Locate the cell with the specified text and output its (X, Y) center coordinate. 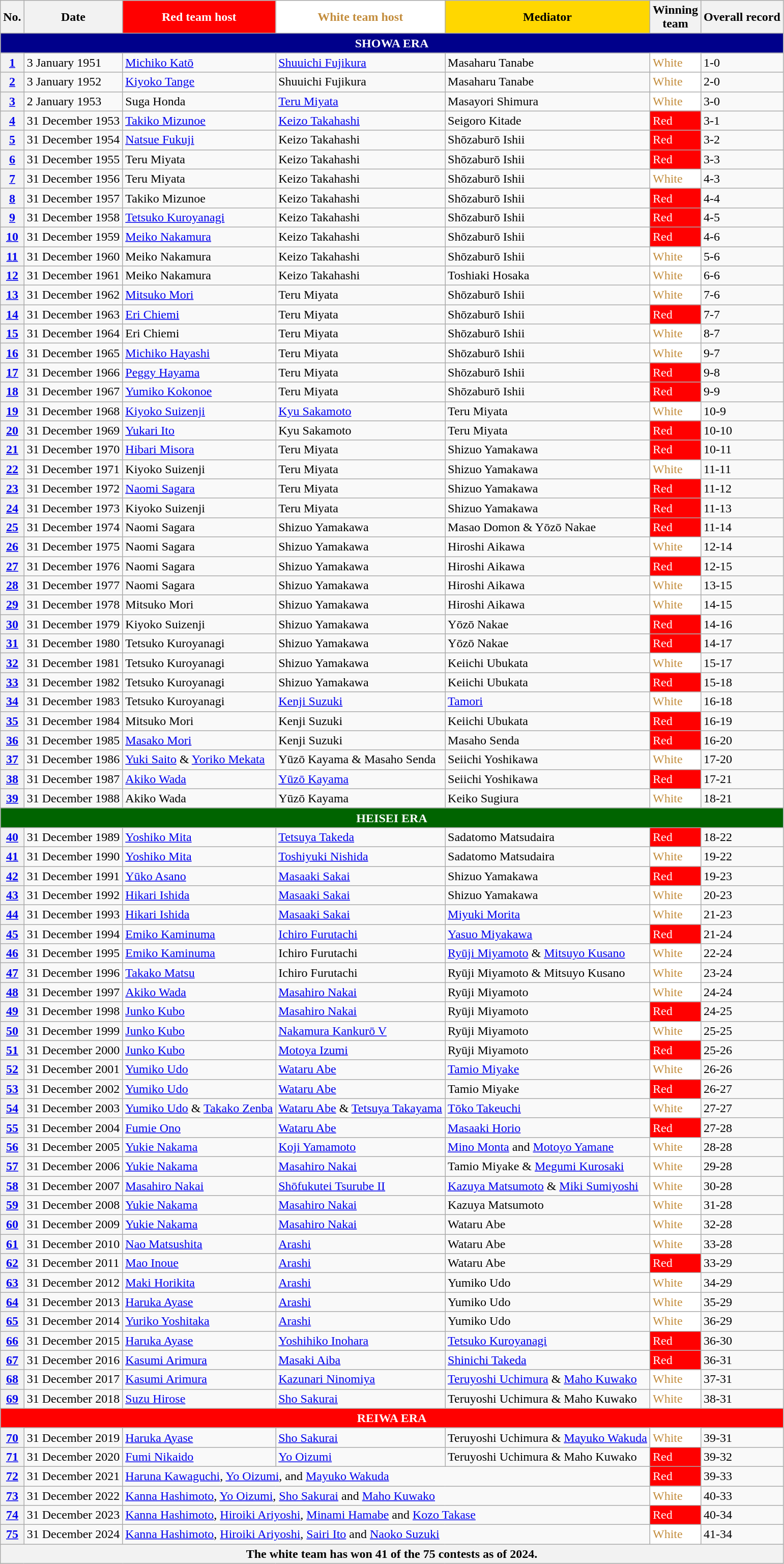
39-31 (742, 1437)
49 (12, 1011)
19-23 (742, 876)
74 (12, 1515)
Masako Mori (199, 740)
19 (12, 411)
50 (12, 1031)
12 (12, 276)
31 December 2020 (73, 1457)
31 December 1970 (73, 450)
39-33 (742, 1476)
Nao Matsushita (199, 1244)
31 December 2017 (73, 1379)
31 December 2013 (73, 1302)
41 (12, 856)
Hibari Misora (199, 450)
4-6 (742, 237)
31 December 1955 (73, 159)
73 (12, 1495)
31 December 2016 (73, 1360)
31 December 1967 (73, 392)
22 (12, 469)
24 (12, 508)
21-23 (742, 915)
Peggy Hayama (199, 372)
31 December 1974 (73, 527)
31 December 1968 (73, 411)
Natsue Fukuji (199, 140)
31 December 1985 (73, 740)
Kazuya Matsumoto (547, 1205)
23 (12, 488)
6-6 (742, 276)
9-7 (742, 353)
69 (12, 1399)
44 (12, 915)
10-10 (742, 430)
Tamori (547, 702)
29-28 (742, 1166)
31 December 1969 (73, 430)
15 (12, 334)
Suzu Hirose (199, 1399)
31 December 1958 (73, 217)
12-14 (742, 546)
31 December 2007 (73, 1186)
27-27 (742, 1108)
37-31 (742, 1379)
35-29 (742, 1302)
55 (12, 1127)
11 (12, 256)
31 December 1980 (73, 644)
31 December 1998 (73, 1011)
31 December 1976 (73, 566)
4-3 (742, 179)
Yukari Ito (199, 430)
71 (12, 1457)
Overall record (742, 17)
61 (12, 1244)
38-31 (742, 1399)
13-15 (742, 586)
36-29 (742, 1321)
3-0 (742, 101)
18-22 (742, 837)
42 (12, 876)
45 (12, 934)
31 December 2015 (73, 1341)
31 December 2005 (73, 1147)
31 December 1959 (73, 237)
38 (12, 779)
31 December 1996 (73, 973)
22-24 (742, 953)
Shōfukutei Tsurube II (360, 1186)
24-25 (742, 1011)
16-19 (742, 721)
10-9 (742, 411)
25-26 (742, 1050)
31 December 2002 (73, 1089)
REIWA ERA (392, 1418)
31 December 1990 (73, 856)
11-11 (742, 469)
31 December 1983 (73, 702)
Toshiyuki Nishida (360, 856)
Mediator (547, 17)
48 (12, 992)
Michiko Katō (199, 63)
31 December 1991 (73, 876)
32 (12, 663)
12-15 (742, 566)
1 (12, 63)
Masaaki Horio (547, 1127)
64 (12, 1302)
14 (12, 314)
Masayori Shimura (547, 101)
36-30 (742, 1341)
31 December 1984 (73, 721)
Tetsuya Takeda (360, 837)
Suga Honda (199, 101)
35 (12, 721)
15-18 (742, 682)
14-15 (742, 605)
31 December 1964 (73, 334)
60 (12, 1225)
70 (12, 1437)
3 (12, 101)
31 December 2000 (73, 1050)
63 (12, 1283)
31 December 2021 (73, 1476)
31 December 1989 (73, 837)
31 December 1999 (73, 1031)
Nakamura Kankurō V (360, 1031)
7 (12, 179)
26-26 (742, 1069)
33 (12, 682)
2-0 (742, 82)
Tōko Takeuchi (547, 1108)
23-24 (742, 973)
9-8 (742, 372)
40-34 (742, 1515)
39 (12, 798)
31 December 2011 (73, 1263)
31 December 2009 (73, 1225)
31 December 1957 (73, 198)
19-22 (742, 856)
31-28 (742, 1205)
31 December 1981 (73, 663)
36 (12, 740)
31 December 1965 (73, 353)
White team host (360, 17)
26-27 (742, 1089)
62 (12, 1263)
31 December 1993 (73, 915)
26 (12, 546)
33-29 (742, 1263)
31 December 2019 (73, 1437)
16-20 (742, 740)
Kanna Hashimoto, Yo Oizumi, Sho Sakurai and Maho Kuwako (387, 1495)
Toshiaki Hosaka (547, 276)
3-2 (742, 140)
Takako Matsu (199, 973)
31 December 1992 (73, 895)
51 (12, 1050)
21 (12, 450)
31 (12, 644)
41-34 (742, 1534)
31 December 1987 (73, 779)
39-32 (742, 1457)
34 (12, 702)
31 December 2010 (73, 1244)
SHOWA ERA (392, 43)
Fumie Ono (199, 1127)
Seigoro Kitade (547, 121)
31 December 2022 (73, 1495)
65 (12, 1321)
2 (12, 82)
29 (12, 605)
31 December 2003 (73, 1108)
Haruna Kawaguchi, Yo Oizumi, and Mayuko Wakuda (387, 1476)
15-17 (742, 663)
21-24 (742, 934)
28-28 (742, 1147)
The white team has won 41 of the 75 contests as of 2024. (392, 1554)
17-20 (742, 760)
31 December 1973 (73, 508)
Keiko Sugiura (547, 798)
10 (12, 237)
72 (12, 1476)
31 December 1971 (73, 469)
14-16 (742, 624)
30 (12, 624)
4 (12, 121)
16 (12, 353)
3-3 (742, 159)
7-7 (742, 314)
Winningteam (675, 17)
57 (12, 1166)
31 December 1962 (73, 295)
31 December 1966 (73, 372)
17-21 (742, 779)
36-31 (742, 1360)
47 (12, 973)
Yo Oizumi (360, 1457)
28 (12, 586)
18 (12, 392)
32-28 (742, 1225)
40-33 (742, 1495)
Tamio Miyake & Megumi Kurosaki (547, 1166)
31 December 1986 (73, 760)
Kanna Hashimoto, Hiroiki Ariyoshi, Minami Hamabe and Kozo Takase (387, 1515)
Yasuo Miyakawa (547, 934)
31 December 1975 (73, 546)
37 (12, 760)
75 (12, 1534)
25 (12, 527)
8-7 (742, 334)
8 (12, 198)
33-28 (742, 1244)
2 January 1953 (73, 101)
Yuriko Yoshitaka (199, 1321)
Yumiko Udo & Takako Zenba (199, 1108)
16-18 (742, 702)
20-23 (742, 895)
Red team host (199, 17)
25-25 (742, 1031)
66 (12, 1341)
18-21 (742, 798)
31 December 1953 (73, 121)
Koji Yamamoto (360, 1147)
11-14 (742, 527)
9-9 (742, 392)
5-6 (742, 256)
31 December 2018 (73, 1399)
31 December 1960 (73, 256)
31 December 2023 (73, 1515)
31 December 2006 (73, 1166)
Fumi Nikaido (199, 1457)
46 (12, 953)
24-24 (742, 992)
27-28 (742, 1127)
31 December 2024 (73, 1534)
Teruyoshi Uchimura & Mayuko Wakuda (547, 1437)
Kazuya Matsumoto & Miki Sumiyoshi (547, 1186)
17 (12, 372)
31 December 1978 (73, 605)
Miyuki Morita (547, 915)
Masaki Aiba (360, 1360)
Kiyoko Tange (199, 82)
3 January 1951 (73, 63)
HEISEI ERA (392, 818)
3-1 (742, 121)
11-12 (742, 488)
13 (12, 295)
30-28 (742, 1186)
34-29 (742, 1283)
No. (12, 17)
Mino Monta and Motoyo Yamane (547, 1147)
Kanna Hashimoto, Hiroiki Ariyoshi, Sairi Ito and Naoko Suzuki (387, 1534)
31 December 1977 (73, 586)
Maki Horikita (199, 1283)
31 December 1997 (73, 992)
Masao Domon & Yōzō Nakae (547, 527)
Yuki Saito & Yoriko Mekata (199, 760)
52 (12, 1069)
Wataru Abe & Tetsuya Takayama (360, 1108)
4-5 (742, 217)
67 (12, 1360)
14-17 (742, 644)
4-4 (742, 198)
31 December 1972 (73, 488)
56 (12, 1147)
31 December 2008 (73, 1205)
58 (12, 1186)
59 (12, 1205)
31 December 1994 (73, 934)
3 January 1952 (73, 82)
Date (73, 17)
Yūko Asano (199, 876)
9 (12, 217)
43 (12, 895)
31 December 2012 (73, 1283)
6 (12, 159)
31 December 1961 (73, 276)
31 December 1982 (73, 682)
40 (12, 837)
53 (12, 1089)
Kazunari Ninomiya (360, 1379)
7-6 (742, 295)
Michiko Hayashi (199, 353)
10-11 (742, 450)
31 December 1963 (73, 314)
31 December 1995 (73, 953)
20 (12, 430)
1-0 (742, 63)
31 December 2001 (73, 1069)
11-13 (742, 508)
Yumiko Kokonoe (199, 392)
5 (12, 140)
Yoshihiko Inohara (360, 1341)
31 December 1988 (73, 798)
31 December 2004 (73, 1127)
54 (12, 1108)
31 December 1956 (73, 179)
27 (12, 566)
Shinichi Takeda (547, 1360)
Masaho Senda (547, 740)
Mao Inoue (199, 1263)
31 December 2014 (73, 1321)
31 December 1954 (73, 140)
Motoya Izumi (360, 1050)
31 December 1979 (73, 624)
68 (12, 1379)
Yūzō Kayama & Masaho Senda (360, 760)
